Scan for the cell matching the given text and deliver its (X, Y) coordinate at center. 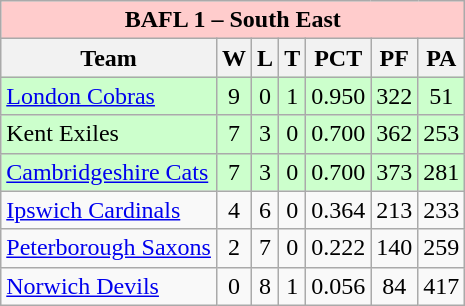
373 (394, 172)
2 (234, 248)
Norwich Devils (109, 286)
8 (266, 286)
T (292, 58)
0.056 (338, 286)
BAFL 1 – South East (233, 20)
417 (442, 286)
233 (442, 210)
84 (394, 286)
4 (234, 210)
0.222 (338, 248)
L (266, 58)
0.950 (338, 96)
140 (394, 248)
253 (442, 134)
281 (442, 172)
Cambridgeshire Cats (109, 172)
362 (394, 134)
6 (266, 210)
Peterborough Saxons (109, 248)
Ipswich Cardinals (109, 210)
PCT (338, 58)
PA (442, 58)
Team (109, 58)
9 (234, 96)
322 (394, 96)
213 (394, 210)
0.364 (338, 210)
259 (442, 248)
London Cobras (109, 96)
PF (394, 58)
Kent Exiles (109, 134)
51 (442, 96)
W (234, 58)
